Search for the cell housing the specified text and yield its [X, Y] center coordinate. 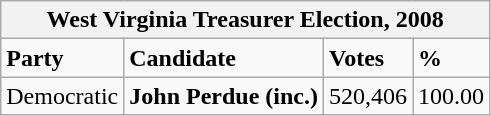
Democratic [62, 96]
John Perdue (inc.) [224, 96]
100.00 [452, 96]
520,406 [368, 96]
% [452, 58]
Party [62, 58]
West Virginia Treasurer Election, 2008 [246, 20]
Candidate [224, 58]
Votes [368, 58]
